Determine the (x, y) coordinate at the center of the cell enclosing the given text.  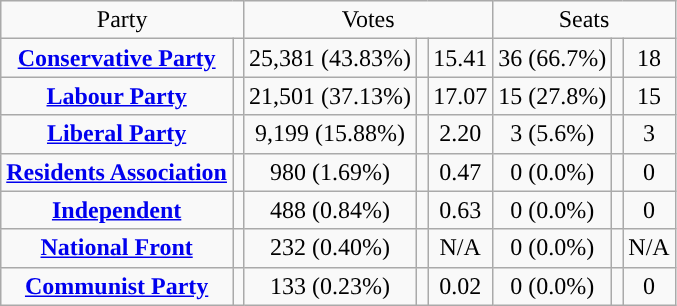
Liberal Party (117, 134)
0.02 (460, 286)
Residents Association (117, 172)
15.41 (460, 58)
0.63 (460, 210)
Seats (584, 20)
21,501 (37.13%) (330, 96)
Labour Party (117, 96)
232 (0.40%) (330, 248)
Communist Party (117, 286)
Party (122, 20)
15 (649, 96)
National Front (117, 248)
Votes (368, 20)
2.20 (460, 134)
3 (649, 134)
9,199 (15.88%) (330, 134)
980 (1.69%) (330, 172)
36 (66.7%) (552, 58)
17.07 (460, 96)
133 (0.23%) (330, 286)
0.47 (460, 172)
18 (649, 58)
Independent (117, 210)
488 (0.84%) (330, 210)
3 (5.6%) (552, 134)
15 (27.8%) (552, 96)
Conservative Party (117, 58)
25,381 (43.83%) (330, 58)
